Identify which cell holds the provided text, then report its (X, Y) central coordinate. 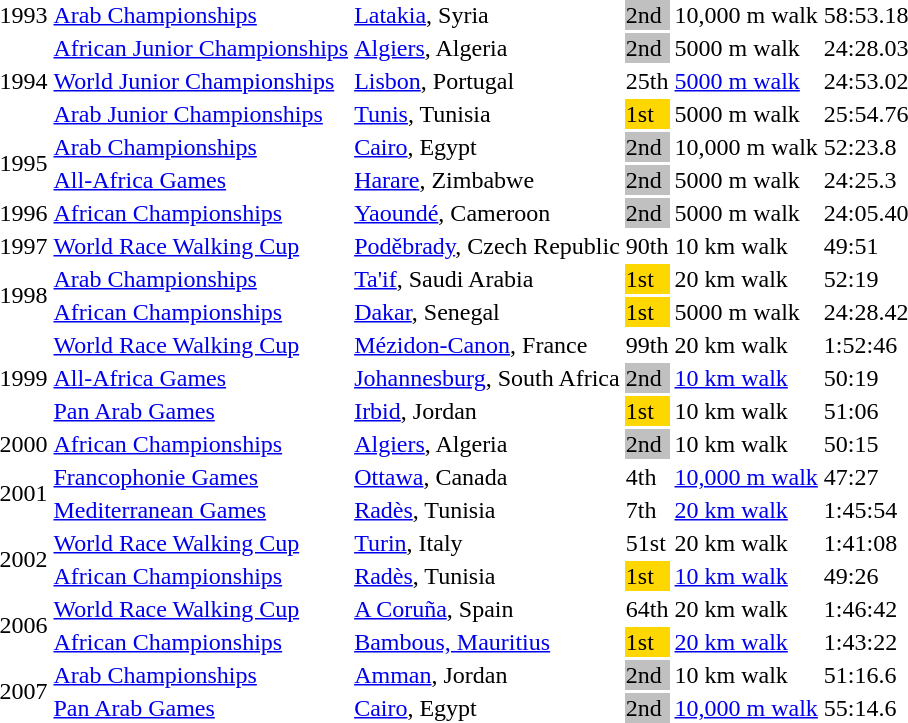
Yaoundé, Cameroon (488, 213)
Tunis, Tunisia (488, 114)
Mediterranean Games (201, 510)
African Junior Championships (201, 48)
Bambous, Mauritius (488, 642)
Turin, Italy (488, 543)
World Junior Championships (201, 81)
7th (647, 510)
Arab Junior Championships (201, 114)
99th (647, 345)
Ta'if, Saudi Arabia (488, 279)
4th (647, 477)
Lisbon, Portugal (488, 81)
64th (647, 609)
Latakia, Syria (488, 15)
51st (647, 543)
Ottawa, Canada (488, 477)
Dakar, Senegal (488, 312)
Harare, Zimbabwe (488, 180)
Mézidon-Canon, France (488, 345)
Amman, Jordan (488, 675)
90th (647, 246)
Poděbrady, Czech Republic (488, 246)
Irbid, Jordan (488, 411)
Johannesburg, South Africa (488, 378)
Francophonie Games (201, 477)
A Coruña, Spain (488, 609)
25th (647, 81)
